Extract the [x, y] coordinate from the center of the cell holding the provided text.  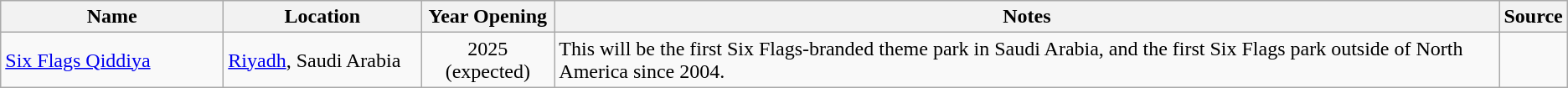
This will be the first Six Flags-branded theme park in Saudi Arabia, and the first Six Flags park outside of North America since 2004. [1027, 60]
Location [322, 17]
Source [1533, 17]
Name [112, 17]
Year Opening [487, 17]
Riyadh, Saudi Arabia [322, 60]
2025 (expected) [487, 60]
Notes [1027, 17]
Six Flags Qiddiya [112, 60]
